From the cell containing the given text, extract its center point as [x, y] coordinate. 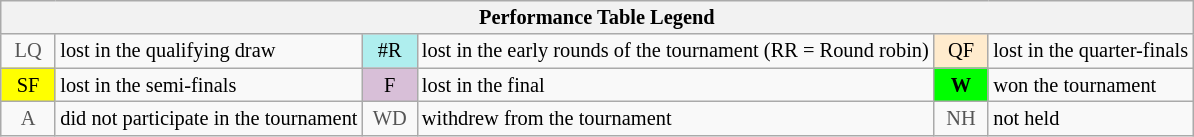
Performance Table Legend [597, 17]
not held [1090, 118]
lost in the quarter-finals [1090, 51]
A [28, 118]
lost in the qualifying draw [208, 51]
WD [390, 118]
NH [962, 118]
SF [28, 85]
lost in the final [676, 85]
withdrew from the tournament [676, 118]
#R [390, 51]
lost in the early rounds of the tournament (RR = Round robin) [676, 51]
W [962, 85]
did not participate in the tournament [208, 118]
LQ [28, 51]
QF [962, 51]
won the tournament [1090, 85]
F [390, 85]
lost in the semi-finals [208, 85]
